Identify which cell holds the provided text, then report its (X, Y) central coordinate. 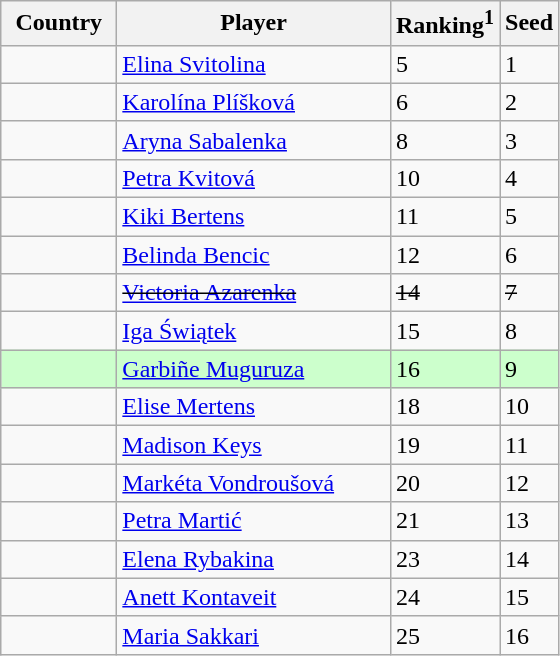
Maria Sakkari (254, 635)
Ranking1 (444, 24)
3 (530, 140)
18 (444, 407)
Victoria Azarenka (254, 293)
Madison Keys (254, 445)
21 (444, 521)
Petra Martić (254, 521)
4 (530, 178)
Elena Rybakina (254, 559)
Player (254, 24)
1 (530, 64)
Markéta Vondroušová (254, 483)
Country (59, 24)
Anett Kontaveit (254, 597)
2 (530, 102)
23 (444, 559)
Elina Svitolina (254, 64)
Aryna Sabalenka (254, 140)
24 (444, 597)
Petra Kvitová (254, 178)
Belinda Bencic (254, 255)
13 (530, 521)
9 (530, 369)
Elise Mertens (254, 407)
19 (444, 445)
Iga Świątek (254, 331)
Garbiñe Muguruza (254, 369)
25 (444, 635)
7 (530, 293)
Karolína Plíšková (254, 102)
Seed (530, 24)
Kiki Bertens (254, 217)
20 (444, 483)
